Return (x, y) of the center of cell containing provided text 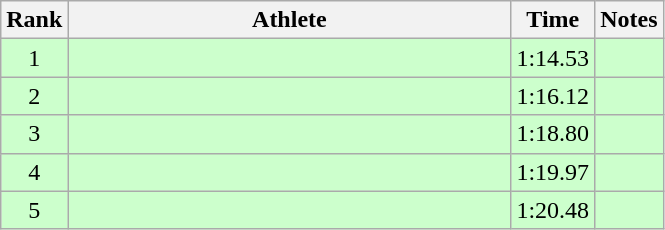
4 (34, 172)
3 (34, 134)
Athlete (290, 20)
1 (34, 58)
Rank (34, 20)
Notes (629, 20)
5 (34, 210)
Time (553, 20)
1:14.53 (553, 58)
1:20.48 (553, 210)
1:18.80 (553, 134)
2 (34, 96)
1:19.97 (553, 172)
1:16.12 (553, 96)
